Return [x, y] of the center of cell containing provided text 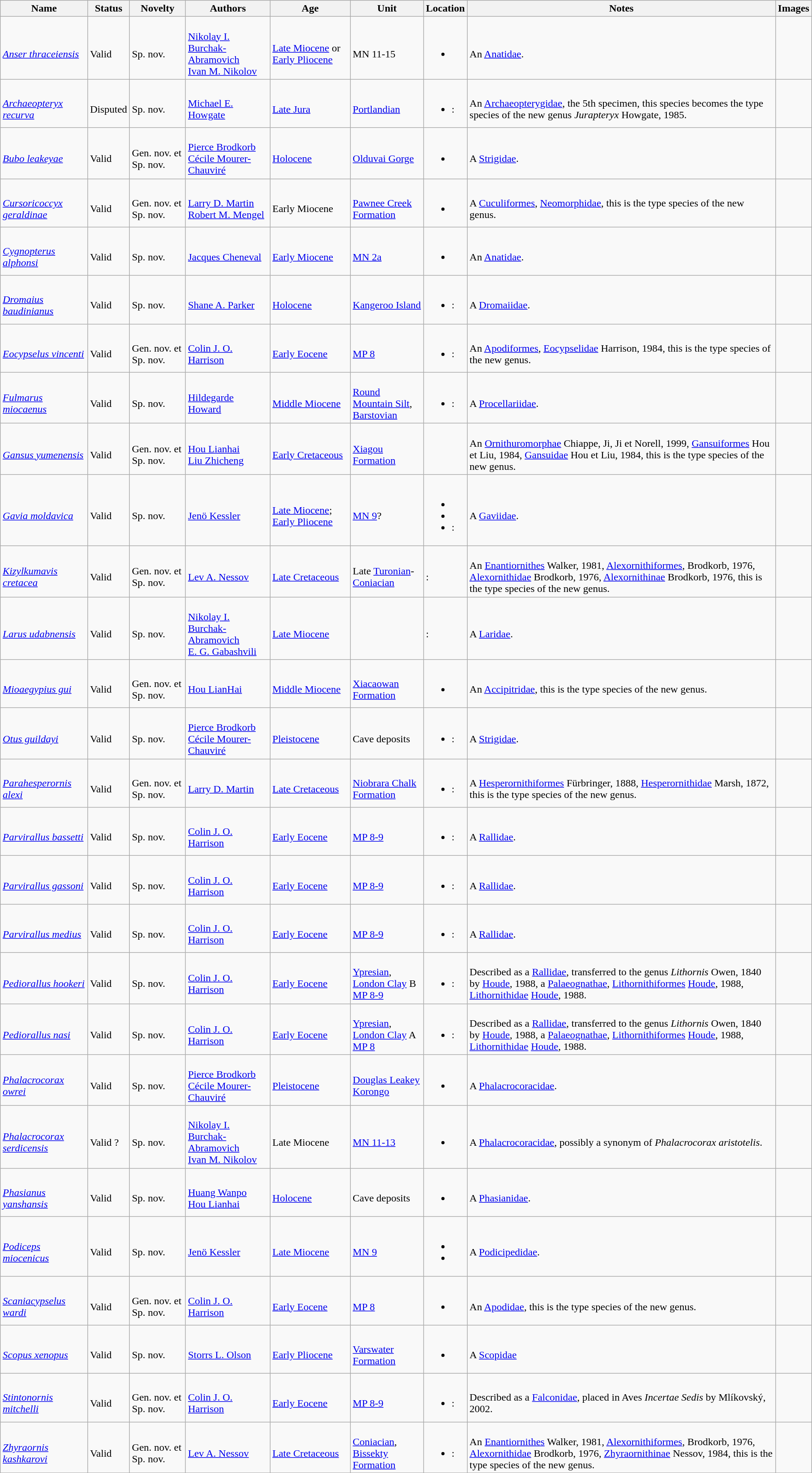
Disputed [109, 104]
A Dromaiidae. [621, 300]
Fulmarus miocaenus [44, 397]
Ypresian,London Clay AMP 8 [387, 1029]
Name [44, 9]
A Phalacrocoracidae, possibly a synonym of Phalacrocorax aristotelis. [621, 1137]
Cygnopterus alphonsi [44, 251]
Coniacian,Bissekty Formation [387, 1448]
A Procellariidae. [621, 397]
Michael E. Howgate [228, 104]
Location [445, 9]
Hildegarde Howard [228, 397]
Podiceps miocenicus [44, 1246]
An Archaeopterygidae, the 5th specimen, this species becomes the type species of the new genus Jurapteryx Howgate, 1985. [621, 104]
Parvirallus bassetti [44, 832]
Hou LianhaiLiu Zhicheng [228, 449]
A Hesperornithiformes Fürbringer, 1888, Hesperornithidae Marsh, 1872, this is the type species of the new genus. [621, 783]
Authors [228, 9]
Status [109, 9]
Storrs L. Olson [228, 1349]
Parvirallus medius [44, 929]
Phalacrocorax serdicensis [44, 1137]
Shane A. Parker [228, 300]
Portlandian [387, 104]
An Accipitridae, this is the type species of the new genus. [621, 684]
Anser thraceiensis [44, 48]
Parahesperornis alexi [44, 783]
Hou LianHai [228, 684]
A Gaviidae. [621, 510]
Otus guildayi [44, 733]
Larry D. MartinRobert M. Mengel [228, 203]
Scopus xenopus [44, 1349]
A Phalacrocoracidae. [621, 1080]
Late Jura [310, 104]
MN 11-15 [387, 48]
Late Turonian-Coniacian [387, 571]
Notes [621, 9]
Age [310, 9]
Images [794, 9]
An Apodiformes, Eocypselidae Harrison, 1984, this is the type species of the new genus. [621, 348]
Late Miocene;Early Pliocene [310, 510]
Eocypselus vincenti [44, 348]
Novelty [158, 9]
A Laridae. [621, 628]
Douglas Leakey Korongo [387, 1080]
Late Miocene or Early Pliocene [310, 48]
Larus udabnensis [44, 628]
Dromaius baudinianus [44, 300]
Unit [387, 9]
Zhyraornis kashkarovi [44, 1448]
Niobrara Chalk Formation [387, 783]
Bubo leakeyae [44, 153]
Jacques Cheneval [228, 251]
Valid ? [109, 1137]
Ypresian,London Clay BMP 8-9 [387, 978]
Larry D. Martin [228, 783]
Nikolay I. Burchak-AbramovichE. G. Gabashvili [228, 628]
Xiacaowan Formation [387, 684]
MN 9 [387, 1246]
Gavia moldavica [44, 510]
An Apodidae, this is the type species of the new genus. [621, 1300]
Kizylkumavis cretacea [44, 571]
Mioaegypius gui [44, 684]
Olduvai Gorge [387, 153]
MN 9? [387, 510]
Varswater Formation [387, 1349]
A Podicipedidae. [621, 1246]
Huang WanpoHou Lianhai [228, 1192]
Pediorallus hookeri [44, 978]
Early Cretaceous [310, 449]
Phalacrocorax owrei [44, 1080]
A Phasianidae. [621, 1192]
MN 11-13 [387, 1137]
Stintonornis mitchelli [44, 1397]
Pawnee Creek Formation [387, 203]
MN 2a [387, 251]
Round Mountain Silt,Barstovian [387, 397]
Kangeroo Island [387, 300]
A Scopidae [621, 1349]
Phasianus yanshansis [44, 1192]
Cursoricoccyx geraldinae [44, 203]
Archaeopteryx recurva [44, 104]
Described as a Falconidae, placed in Aves Incertae Sedis by Mlíkovský, 2002. [621, 1397]
A Cuculiformes, Neomorphidae, this is the type species of the new genus. [621, 203]
Parvirallus gassoni [44, 880]
Gansus yumenensis [44, 449]
Xiagou Formation [387, 449]
Scaniacypselus wardi [44, 1300]
Early Pliocene [310, 1349]
Pediorallus nasi [44, 1029]
